Return the [x, y] coordinate for the center point of the cell that contains the specified text.  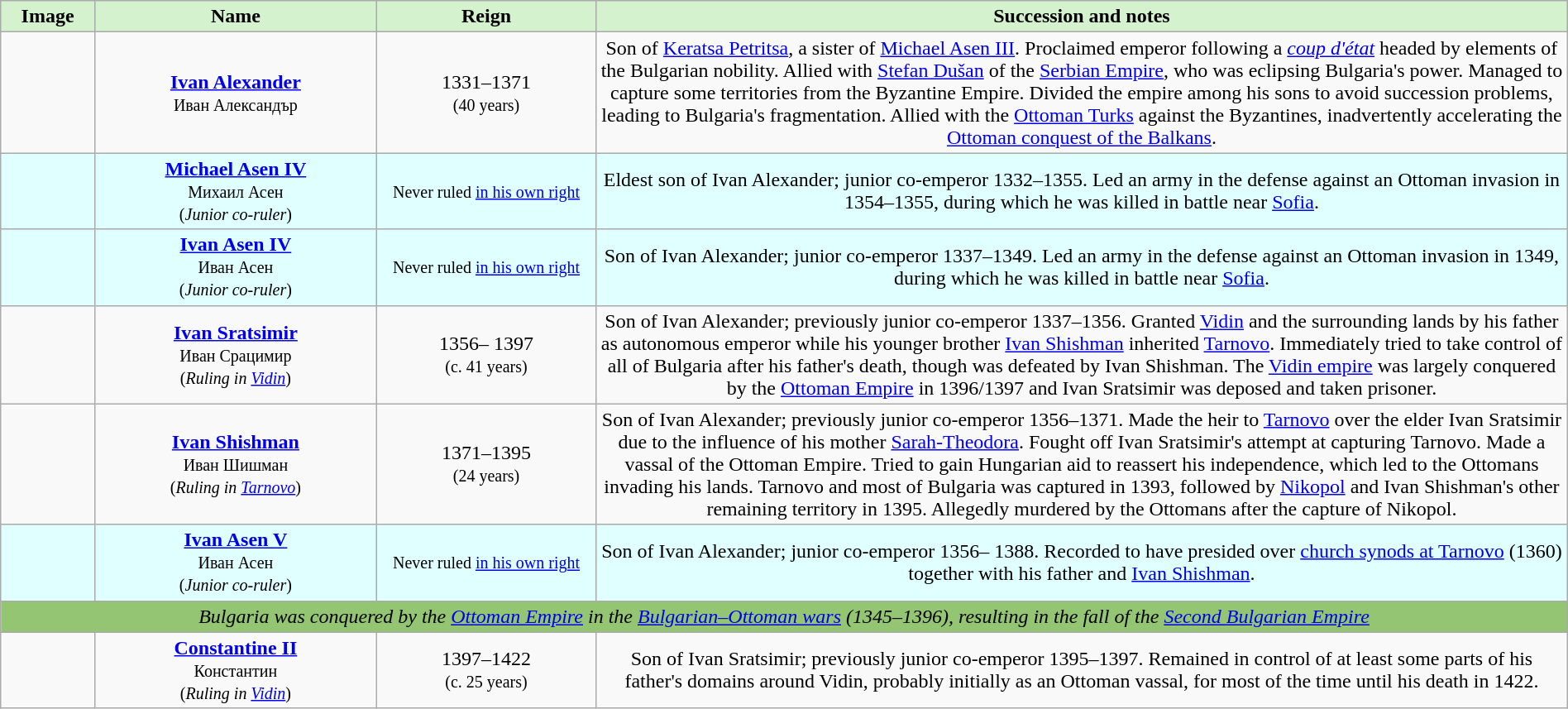
Bulgaria was conquered by the Ottoman Empire in the Bulgarian–Ottoman wars (1345–1396), resulting in the fall of the Second Bulgarian Empire [784, 616]
Reign [486, 17]
Ivan Asen VИван Асен(Junior co-ruler) [235, 563]
Ivan AlexanderИван Александър [235, 93]
Name [235, 17]
Constantine IIКонстантин(Ruling in Vidin) [235, 670]
Ivan Asen IVИван Асен(Junior co-ruler) [235, 267]
1397–1422(c. 25 years) [486, 670]
Ivan ShishmanИван Шишман(Ruling in Tarnovo) [235, 464]
Ivan SratsimirИван Срацимир(Ruling in Vidin) [235, 354]
1331–1371(40 years) [486, 93]
Michael Asen IVМихаил Асен(Junior co-ruler) [235, 191]
Succession and notes [1082, 17]
1356– 1397(c. 41 years) [486, 354]
Image [48, 17]
1371–1395(24 years) [486, 464]
